Determine the [X, Y] coordinate at the center of the cell enclosing the given text.  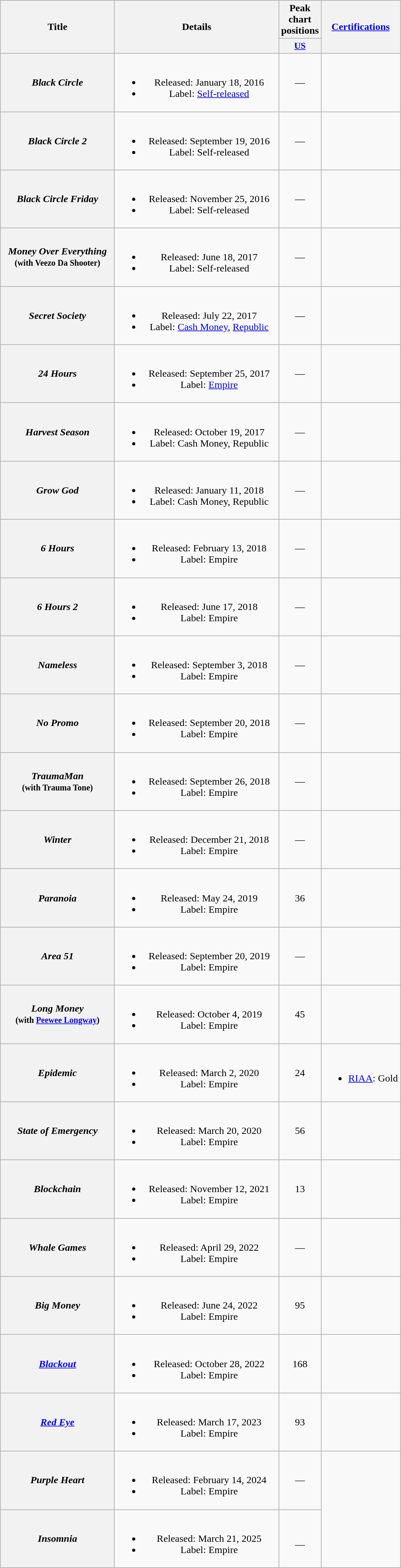
6 Hours [57, 548]
56 [300, 1131]
Released: October 28, 2022Label: Empire [197, 1364]
Red Eye [57, 1422]
24 [300, 1073]
Certifications [361, 27]
Released: September 20, 2019Label: Empire [197, 956]
Released: October 4, 2019Label: Empire [197, 1014]
Released: April 29, 2022Label: Empire [197, 1247]
Released: July 22, 2017Label: Cash Money, Republic [197, 316]
Long Money(with Peewee Longway) [57, 1014]
RIAA: Gold [361, 1073]
Released: January 11, 2018Label: Cash Money, Republic [197, 490]
Purple Heart [57, 1480]
95 [300, 1306]
Released: June 24, 2022Label: Empire [197, 1306]
Released: March 17, 2023Label: Empire [197, 1422]
Released: September 25, 2017Label: Empire [197, 374]
Secret Society [57, 316]
Released: December 21, 2018Label: Empire [197, 840]
Blackout [57, 1364]
6 Hours 2 [57, 607]
Released: September 3, 2018Label: Empire [197, 665]
Peak chart positions [300, 20]
Released: March 21, 2025Label: Empire [197, 1538]
Black Circle Friday [57, 199]
Released: September 19, 2016Label: Self-released [197, 141]
Released: September 20, 2018Label: Empire [197, 723]
Released: February 13, 2018Label: Empire [197, 548]
93 [300, 1422]
Released: March 2, 2020Label: Empire [197, 1073]
Released: February 14, 2024Label: Empire [197, 1480]
Released: November 25, 2016Label: Self-released [197, 199]
45 [300, 1014]
TraumaMan(with Trauma Tone) [57, 781]
Released: January 18, 2016Label: Self-released [197, 82]
Epidemic [57, 1073]
Grow God [57, 490]
Money Over Everything(with Veezo Da Shooter) [57, 257]
24 Hours [57, 374]
Harvest Season [57, 432]
No Promo [57, 723]
Whale Games [57, 1247]
Details [197, 27]
Insomnia [57, 1538]
Nameless [57, 665]
Released: September 26, 2018Label: Empire [197, 781]
Title [57, 27]
168 [300, 1364]
Released: June 18, 2017Label: Self-released [197, 257]
Big Money [57, 1306]
Released: November 12, 2021Label: Empire [197, 1189]
US [300, 46]
Released: May 24, 2019Label: Empire [197, 898]
Winter [57, 840]
13 [300, 1189]
36 [300, 898]
Area 51 [57, 956]
Released: October 19, 2017Label: Cash Money, Republic [197, 432]
Blockchain [57, 1189]
Paranoia [57, 898]
Released: March 20, 2020Label: Empire [197, 1131]
Black Circle 2 [57, 141]
Released: June 17, 2018Label: Empire [197, 607]
State of Emergency [57, 1131]
Black Circle [57, 82]
